Return [x, y] of the center of cell containing provided text 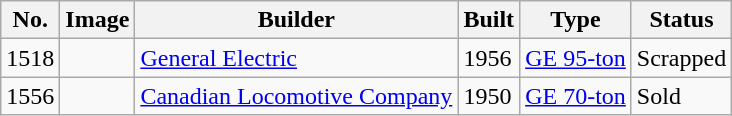
General Electric [296, 58]
1518 [30, 58]
Type [576, 20]
No. [30, 20]
Sold [681, 96]
GE 95-ton [576, 58]
Image [98, 20]
1956 [489, 58]
1950 [489, 96]
Scrapped [681, 58]
Status [681, 20]
Builder [296, 20]
Canadian Locomotive Company [296, 96]
GE 70-ton [576, 96]
1556 [30, 96]
Built [489, 20]
